Provide the (x, y) coordinate of the cell's center where the given text is located.  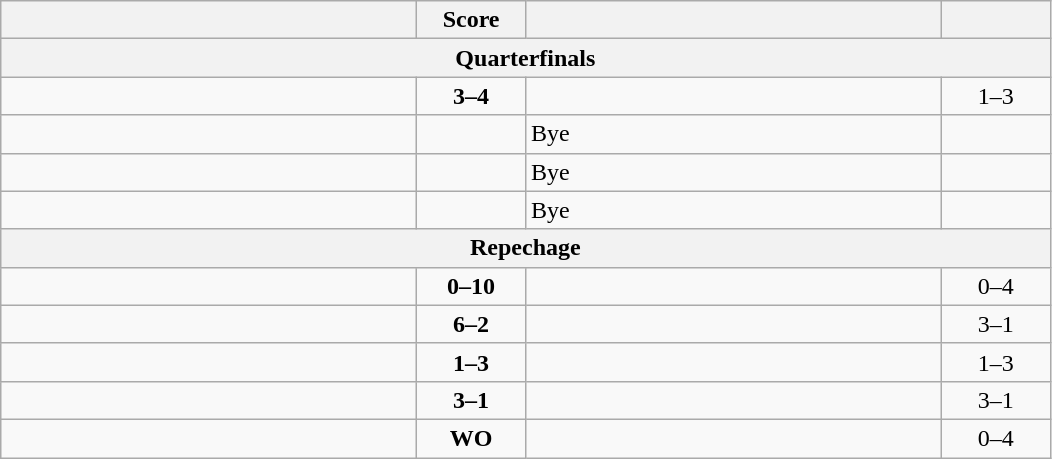
Repechage (526, 248)
WO (472, 438)
Score (472, 20)
0–10 (472, 286)
6–2 (472, 324)
3–4 (472, 96)
Quarterfinals (526, 58)
